Capture the cell that displays the provided text and extract its [X, Y] central coordinate. 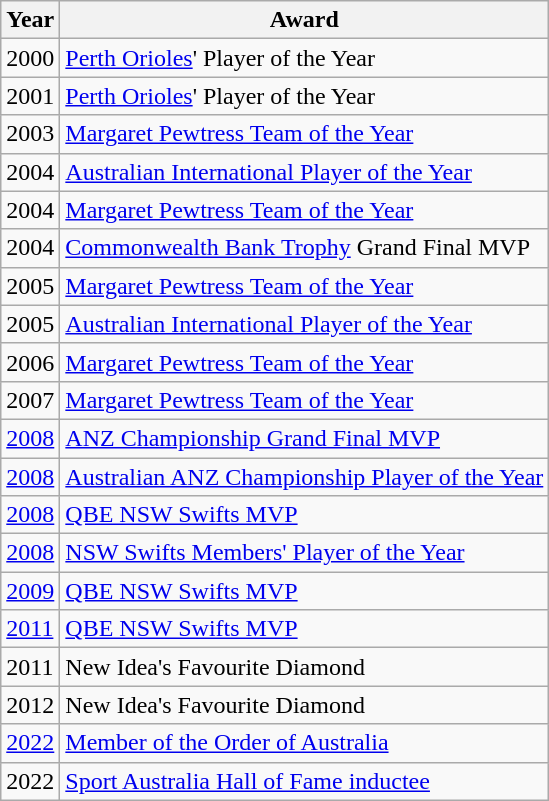
Year [30, 20]
Commonwealth Bank Trophy Grand Final MVP [304, 248]
Member of the Order of Australia [304, 743]
2007 [30, 400]
2001 [30, 96]
NSW Swifts Members' Player of the Year [304, 553]
ANZ Championship Grand Final MVP [304, 438]
2009 [30, 591]
Sport Australia Hall of Fame inductee [304, 781]
2000 [30, 58]
Australian ANZ Championship Player of the Year [304, 477]
2012 [30, 705]
2006 [30, 362]
Award [304, 20]
2003 [30, 134]
